Locate the cell with the specified text and output its [x, y] center coordinate. 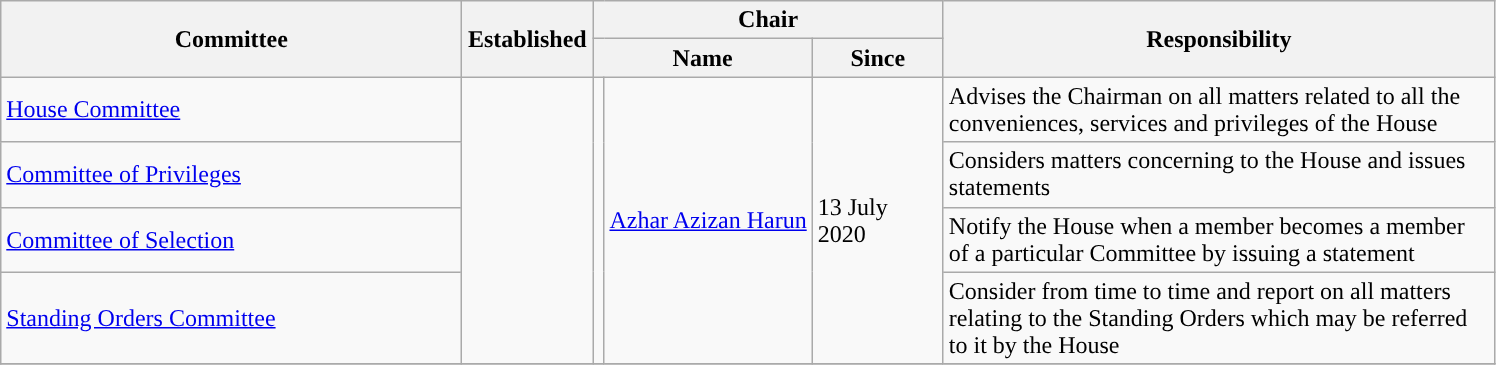
Committee [232, 39]
Committee of Privileges [232, 174]
13 July 2020 [878, 220]
Azhar Azizan Harun [708, 220]
Chair [768, 20]
Established [528, 39]
Advises the Chairman on all matters related to all the conveniences, services and privileges of the House [1218, 110]
Since [878, 58]
Considers matters concerning to the House and issues statements [1218, 174]
Committee of Selection [232, 240]
Standing Orders Committee [232, 318]
Notify the House when a member becomes a member of a particular Committee by issuing a statement [1218, 240]
Name [702, 58]
Consider from time to time and report on all matters relating to the Standing Orders which may be referred to it by the House [1218, 318]
House Committee [232, 110]
Responsibility [1218, 39]
